Determine the [x, y] coordinate at the center of the cell enclosing the given text.  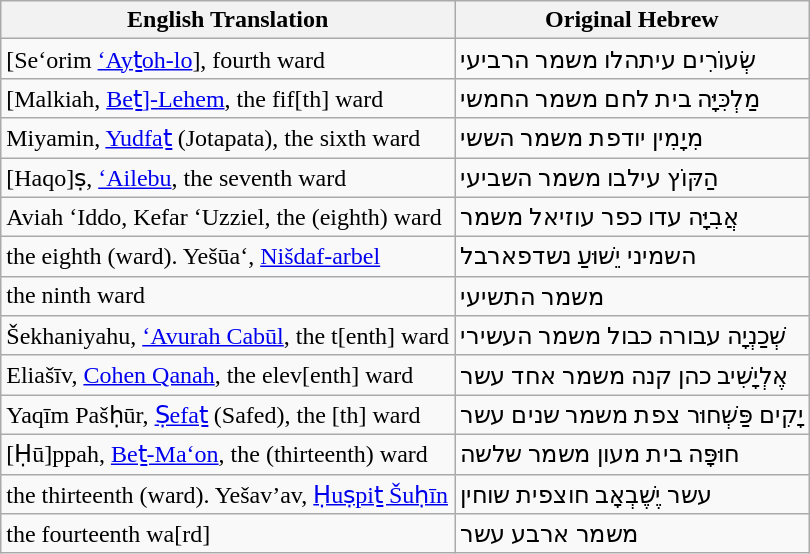
[Se‘orim ‘Ayṯoh-lo], fourth ward [228, 59]
מִיָמִין יודפת משמר הששי [632, 138]
עשר יֶשֶׁבְאָב חוצפית שוחין [632, 494]
the fourteenth wa[rd] [228, 534]
Original Hebrew [632, 20]
Yaqīm Pašḥūr, Ṣefaṯ (Safed), the [th] ward [228, 415]
English Translation [228, 20]
שְׂעוֹרִים עיתהלו משמר הרביעי [632, 59]
השמיני יֵשׁוּעַ נשדפארבל [632, 257]
Miyamin, Yudfaṯ (Jotapata), the sixth ward [228, 138]
Eliašīv, Cohen Qanah, the elev[enth] ward [228, 375]
[Ḥū]ppah, Beṯ-Ma‘on, the (thirteenth) ward [228, 454]
חוּפָּה בית מעון משמר שלשה [632, 454]
שְׁכַנְיָה עבורה כבול משמר העשירי [632, 336]
אֶלְיָשִׁיב כהן קנה משמר אחד עשר [632, 375]
Šekhaniyahu, ‘Avurah Cabūl, the t[enth] ward [228, 336]
משמר ארבע עשר [632, 534]
Aviah ‘Iddo, Kefar ‘Uzziel, the (eighth) ward [228, 217]
[Haqo]ṣ, ‘Ailebu, the seventh ward [228, 178]
מַלְכִּיָּה בית לחם משמר החמשי [632, 98]
the ninth ward [228, 296]
the thirteenth (ward). Yešav’av, Ḥuṣpiṯ Šuḥīn [228, 494]
יָקִים פַּשְׁחוּר צפת משמר שנים עשר [632, 415]
אֲבִיָּה עדו כפר עוזיאל משמר [632, 217]
הַקּוֹץ עילבו משמר השביעי [632, 178]
the eighth (ward). Yešūa‘, Nišdaf-arbel [228, 257]
משמר התשיעי [632, 296]
[Malkiah, Beṯ]-Lehem, the fif[th] ward [228, 98]
